Identify which cell holds the provided text, then report its (X, Y) central coordinate. 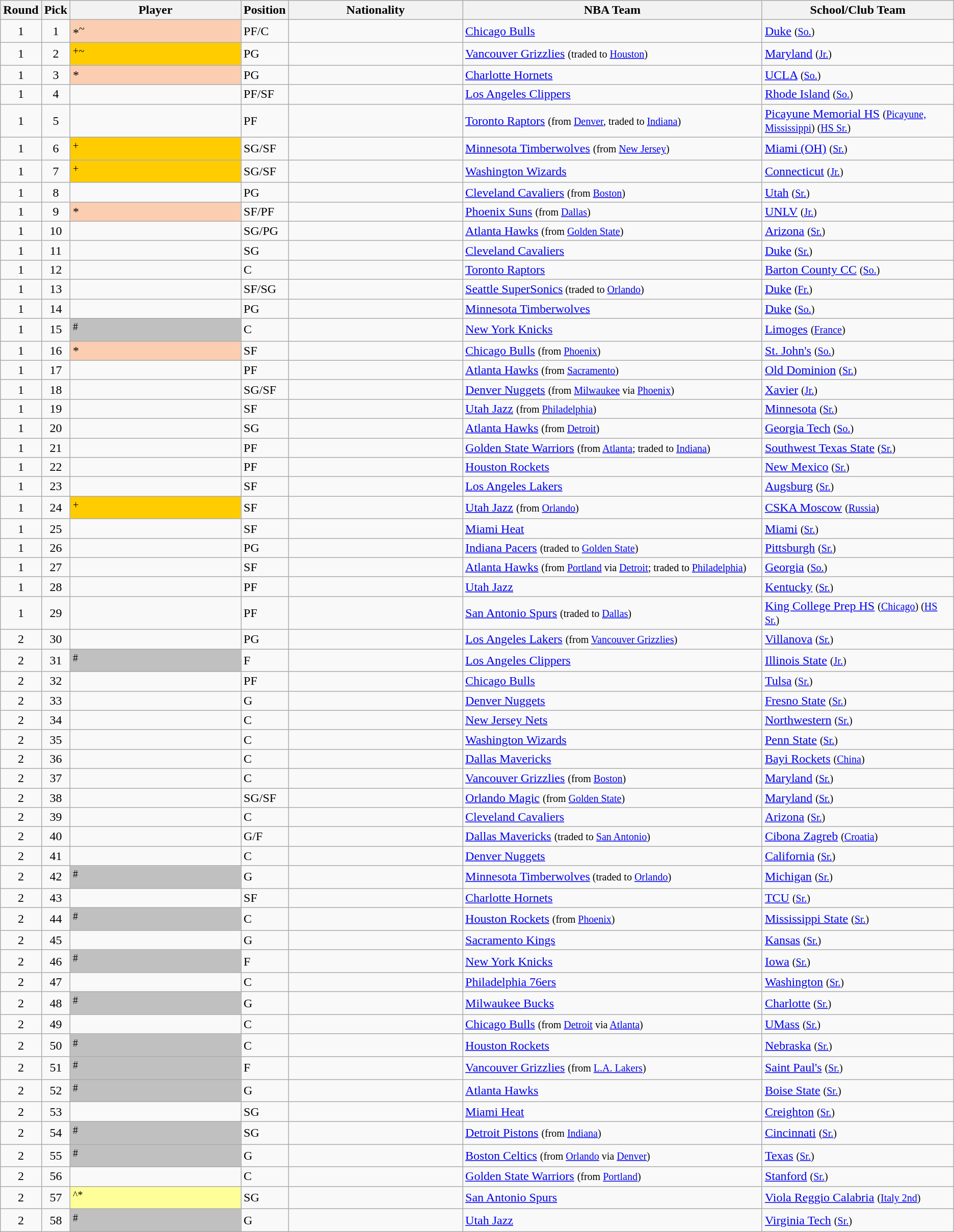
Northwestern (Sr.) (858, 720)
Texas (Sr.) (858, 1156)
St. John's (So.) (858, 351)
Position (264, 10)
Atlanta Hawks (from Detroit) (613, 428)
Cincinnati (Sr.) (858, 1133)
Utah Jazz (from Orlando) (613, 507)
7 (56, 171)
Seattle SuperSonics (traded to Orlando) (613, 289)
Pick (56, 10)
Minnesota Timberwolves (613, 309)
Golden State Warriors (from Atlanta; traded to Indiana) (613, 448)
40 (56, 837)
39 (56, 817)
Nebraska (Sr.) (858, 1046)
Xavier (Jr.) (858, 389)
Milwaukee Bucks (613, 1004)
Mississippi State (Sr.) (858, 919)
5 (56, 120)
Creighton (Sr.) (858, 1112)
22 (56, 467)
11 (56, 250)
San Antonio Spurs (traded to Dallas) (613, 613)
25 (56, 528)
26 (56, 548)
TCU (Sr.) (858, 898)
44 (56, 919)
46 (56, 961)
G/F (264, 837)
UMass (Sr.) (858, 1024)
Viola Reggio Calabria (Italy 2nd) (858, 1197)
56 (56, 1176)
12 (56, 270)
Bayi Rockets (China) (858, 759)
Houston Rockets (from Phoenix) (613, 919)
15 (56, 330)
Georgia (So.) (858, 567)
20 (56, 428)
Georgia Tech (So.) (858, 428)
47 (56, 982)
Detroit Pistons (from Indiana) (613, 1133)
SG/PG (264, 231)
Atlanta Hawks (from Sacramento) (613, 370)
Phoenix Suns (from Dallas) (613, 211)
4 (56, 94)
Tulsa (Sr.) (858, 681)
UNLV (Jr.) (858, 211)
Old Dominion (Sr.) (858, 370)
^* (156, 1197)
Utah Jazz (from Philadelphia) (613, 409)
Atlanta Hawks (613, 1090)
50 (56, 1046)
Minnesota Timberwolves (traded to Orlando) (613, 877)
UCLA (So.) (858, 75)
Los Angeles Lakers (613, 487)
Chicago Bulls (from Phoenix) (613, 351)
San Antonio Spurs (613, 1197)
19 (56, 409)
Round (21, 10)
55 (56, 1156)
36 (56, 759)
Dallas Mavericks (613, 759)
Villanova (Sr.) (858, 639)
Toronto Raptors (613, 270)
32 (56, 681)
Los Angeles Lakers (from Vancouver Grizzlies) (613, 639)
Penn State (Sr.) (858, 739)
Miami (OH) (Sr.) (858, 149)
New Mexico (Sr.) (858, 467)
30 (56, 639)
Fresno State (Sr.) (858, 701)
SF/SG (264, 289)
Atlanta Hawks (from Portland via Detroit; traded to Philadelphia) (613, 567)
Miami (Sr.) (858, 528)
Minnesota (Sr.) (858, 409)
Nationality (375, 10)
Iowa (Sr.) (858, 961)
Saint Paul's (Sr.) (858, 1068)
SF/PF (264, 211)
Philadelphia 76ers (613, 982)
14 (56, 309)
New Jersey Nets (613, 720)
Sacramento Kings (613, 940)
PF/SF (264, 94)
42 (56, 877)
Duke (Fr.) (858, 289)
13 (56, 289)
Golden State Warriors (from Portland) (613, 1176)
Minnesota Timberwolves (from New Jersey) (613, 149)
Connecticut (Jr.) (858, 171)
6 (56, 149)
Pittsburgh (Sr.) (858, 548)
Limoges (France) (858, 330)
45 (56, 940)
38 (56, 798)
37 (56, 779)
41 (56, 856)
16 (56, 351)
Vancouver Grizzlies (from L.A. Lakers) (613, 1068)
Cleveland Cavaliers (from Boston) (613, 192)
Denver Nuggets (from Milwaukee via Phoenix) (613, 389)
53 (56, 1112)
Augsburg (Sr.) (858, 487)
31 (56, 660)
Washington (Sr.) (858, 982)
Duke (Sr.) (858, 250)
Dallas Mavericks (traded to San Antonio) (613, 837)
Picayune Memorial HS (Picayune, Mississippi) (HS Sr.) (858, 120)
34 (56, 720)
3 (56, 75)
Orlando Magic (from Golden State) (613, 798)
Cibona Zagreb (Croatia) (858, 837)
Rhode Island (So.) (858, 94)
King College Prep HS (Chicago) (HS Sr.) (858, 613)
Southwest Texas State (Sr.) (858, 448)
24 (56, 507)
Michigan (Sr.) (858, 877)
9 (56, 211)
23 (56, 487)
Charlotte (Sr.) (858, 1004)
Chicago Bulls (from Detroit via Atlanta) (613, 1024)
School/Club Team (858, 10)
Vancouver Grizzlies (traded to Houston) (613, 54)
Maryland (Jr.) (858, 54)
27 (56, 567)
Stanford (Sr.) (858, 1176)
21 (56, 448)
Barton County CC (So.) (858, 270)
43 (56, 898)
57 (56, 1197)
52 (56, 1090)
Kansas (Sr.) (858, 940)
Player (156, 10)
CSKA Moscow (Russia) (858, 507)
California (Sr.) (858, 856)
Illinois State (Jr.) (858, 660)
28 (56, 586)
54 (56, 1133)
Vancouver Grizzlies (from Boston) (613, 779)
51 (56, 1068)
Boston Celtics (from Orlando via Denver) (613, 1156)
Indiana Pacers (traded to Golden State) (613, 548)
+~ (156, 54)
*~ (156, 32)
Kentucky (Sr.) (858, 586)
33 (56, 701)
49 (56, 1024)
PF/C (264, 32)
29 (56, 613)
17 (56, 370)
48 (56, 1004)
10 (56, 231)
Toronto Raptors (from Denver, traded to Indiana) (613, 120)
8 (56, 192)
58 (56, 1221)
35 (56, 739)
Atlanta Hawks (from Golden State) (613, 231)
NBA Team (613, 10)
18 (56, 389)
Utah (Sr.) (858, 192)
Virginia Tech (Sr.) (858, 1221)
Boise State (Sr.) (858, 1090)
